Identify which cell holds the provided text, then report its (x, y) central coordinate. 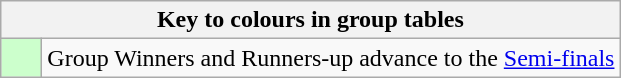
Group Winners and Runners-up advance to the Semi-finals (331, 58)
Key to colours in group tables (310, 20)
